Identify which cell holds the provided text, then report its [X, Y] central coordinate. 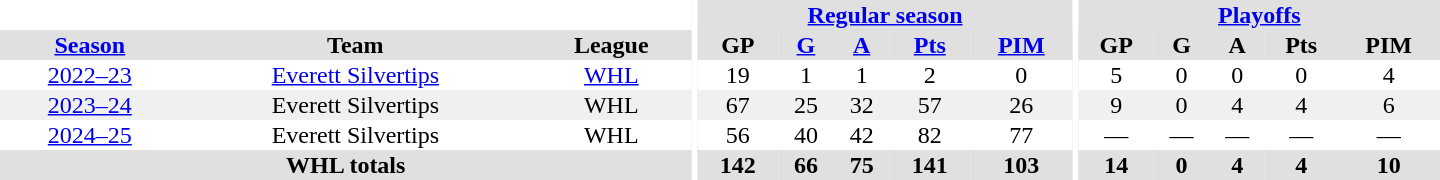
9 [1116, 105]
40 [806, 135]
103 [1021, 165]
42 [862, 135]
10 [1388, 165]
Season [90, 45]
82 [930, 135]
57 [930, 105]
77 [1021, 135]
75 [862, 165]
26 [1021, 105]
Team [356, 45]
2024–25 [90, 135]
56 [738, 135]
66 [806, 165]
Regular season [886, 15]
141 [930, 165]
67 [738, 105]
WHL totals [346, 165]
2023–24 [90, 105]
Playoffs [1260, 15]
142 [738, 165]
25 [806, 105]
5 [1116, 75]
6 [1388, 105]
2022–23 [90, 75]
League [611, 45]
2 [930, 75]
14 [1116, 165]
32 [862, 105]
19 [738, 75]
